Extract the [X, Y] coordinate from the center of the cell holding the provided text.  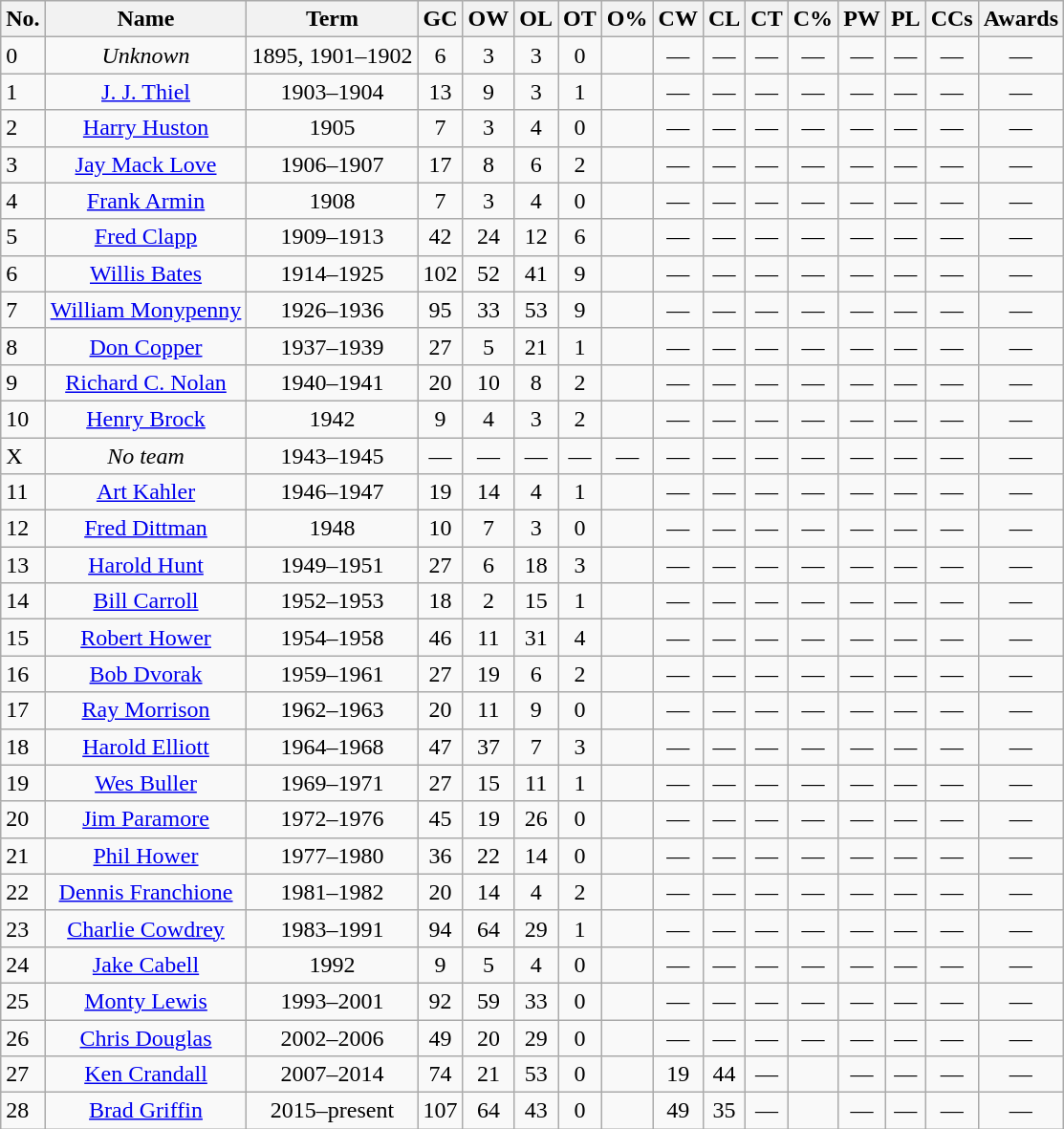
2015–present [333, 1111]
1954–1958 [333, 638]
Term [333, 19]
1903–1904 [333, 92]
Harry Huston [145, 128]
J. J. Thiel [145, 92]
Chris Douglas [145, 1037]
46 [440, 638]
1993–2001 [333, 1001]
1959–1961 [333, 674]
Name [145, 19]
37 [489, 747]
25 [23, 1001]
Frank Armin [145, 201]
Don Copper [145, 346]
Fred Clapp [145, 237]
1948 [333, 529]
31 [536, 638]
Harold Hunt [145, 565]
Dennis Franchione [145, 892]
No team [145, 456]
1992 [333, 965]
C% [813, 19]
1964–1968 [333, 747]
1908 [333, 201]
102 [440, 273]
OT [580, 19]
1914–1925 [333, 273]
35 [724, 1111]
Jim Paramore [145, 819]
Charlie Cowdrey [145, 928]
43 [536, 1111]
OW [489, 19]
Wes Buller [145, 783]
1926–1936 [333, 310]
1937–1939 [333, 346]
O% [627, 19]
1942 [333, 419]
OL [536, 19]
GC [440, 19]
36 [440, 856]
William Monypenny [145, 310]
95 [440, 310]
16 [23, 674]
Jay Mack Love [145, 164]
Bill Carroll [145, 601]
Robert Hower [145, 638]
2002–2006 [333, 1037]
1895, 1901–1902 [333, 55]
28 [23, 1111]
Brad Griffin [145, 1111]
23 [23, 928]
1906–1907 [333, 164]
2007–2014 [333, 1075]
1940–1941 [333, 382]
Jake Cabell [145, 965]
74 [440, 1075]
1949–1951 [333, 565]
Ken Crandall [145, 1075]
Awards [1021, 19]
Monty Lewis [145, 1001]
PW [862, 19]
1952–1953 [333, 601]
Unknown [145, 55]
CW [678, 19]
45 [440, 819]
CCs [952, 19]
Harold Elliott [145, 747]
Bob Dvorak [145, 674]
1946–1947 [333, 492]
107 [440, 1111]
PL [905, 19]
Fred Dittman [145, 529]
Henry Brock [145, 419]
Richard C. Nolan [145, 382]
1962–1963 [333, 710]
CL [724, 19]
1943–1945 [333, 456]
CT [767, 19]
92 [440, 1001]
1972–1976 [333, 819]
59 [489, 1001]
1983–1991 [333, 928]
1909–1913 [333, 237]
Ray Morrison [145, 710]
Phil Hower [145, 856]
No. [23, 19]
44 [724, 1075]
52 [489, 273]
Willis Bates [145, 273]
Art Kahler [145, 492]
94 [440, 928]
1969–1971 [333, 783]
42 [440, 237]
1981–1982 [333, 892]
X [23, 456]
1905 [333, 128]
41 [536, 273]
1977–1980 [333, 856]
47 [440, 747]
